Return the [x, y] coordinate for the center point of the cell that contains the specified text.  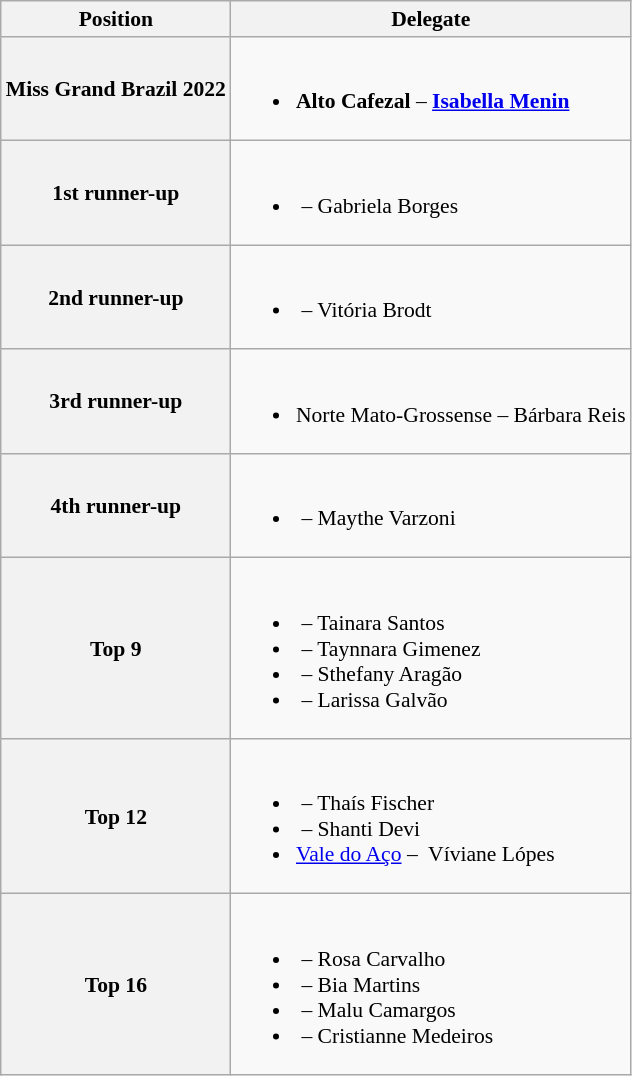
– Gabriela Borges [431, 193]
– Tainara Santos – Taynnara Gimenez – Sthefany Aragão – Larissa Galvão [431, 648]
2nd runner-up [116, 297]
– Rosa Carvalho – Bia Martins – Malu Camargos – Cristianne Medeiros [431, 984]
Alto Cafezal – Isabella Menin [431, 89]
Position [116, 19]
Top 9 [116, 648]
– Maythe Varzoni [431, 506]
Top 12 [116, 816]
– Vitória Brodt [431, 297]
1st runner-up [116, 193]
Delegate [431, 19]
Top 16 [116, 984]
3rd runner-up [116, 402]
Norte Mato-Grossense – Bárbara Reis [431, 402]
4th runner-up [116, 506]
– Thaís Fischer – Shanti Devi Vale do Aço – Víviane Lópes [431, 816]
Miss Grand Brazil 2022 [116, 89]
